Output the [X, Y] coordinate of the center of the cell containing the given text.  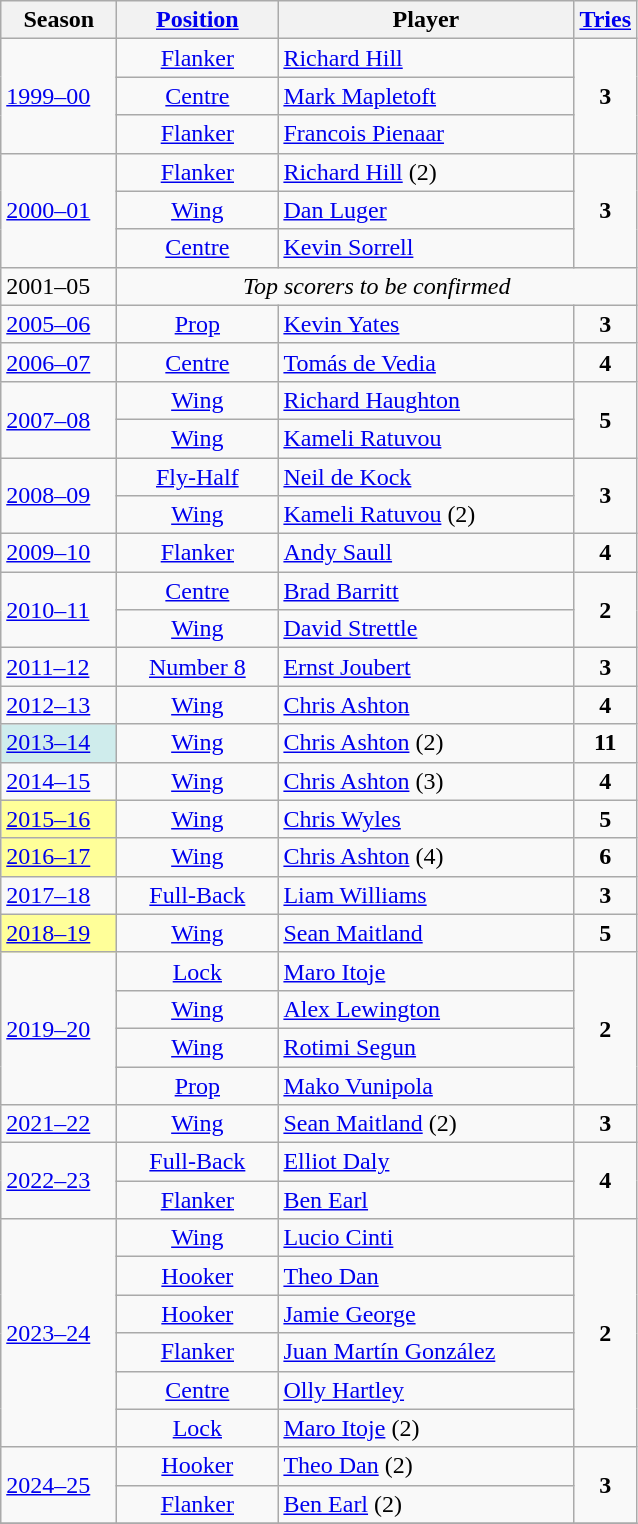
Kameli Ratuvou [426, 438]
Tomás de Vedia [426, 362]
Richard Haughton [426, 400]
Chris Ashton (2) [426, 743]
2014–15 [59, 781]
2010–11 [59, 610]
Rotimi Segun [426, 1047]
Dan Luger [426, 210]
Sean Maitland [426, 933]
2015–16 [59, 819]
2009–10 [59, 553]
Maro Itoje (2) [426, 1428]
Chris Ashton [426, 705]
2018–19 [59, 933]
Mark Mapletoft [426, 96]
Number 8 [198, 667]
Chris Wyles [426, 819]
Fly-Half [198, 477]
Tries [606, 20]
1999–00 [59, 96]
2023–24 [59, 1333]
Season [59, 20]
Player [426, 20]
2011–12 [59, 667]
Position [198, 20]
Francois Pienaar [426, 134]
Theo Dan (2) [426, 1466]
2019–20 [59, 1028]
2021–22 [59, 1124]
Mako Vunipola [426, 1085]
11 [606, 743]
Kameli Ratuvou (2) [426, 515]
Ben Earl (2) [426, 1504]
Richard Hill [426, 58]
2007–08 [59, 419]
2008–09 [59, 496]
Brad Barritt [426, 591]
2022–23 [59, 1181]
Alex Lewington [426, 1009]
2005–06 [59, 324]
Chris Ashton (4) [426, 857]
Kevin Sorrell [426, 248]
Top scorers to be confirmed [377, 286]
Theo Dan [426, 1276]
Lucio Cinti [426, 1238]
2001–05 [59, 286]
2013–14 [59, 743]
Chris Ashton (3) [426, 781]
Liam Williams [426, 895]
Elliot Daly [426, 1162]
Neil de Kock [426, 477]
Olly Hartley [426, 1390]
Sean Maitland (2) [426, 1124]
David Strettle [426, 629]
2006–07 [59, 362]
Juan Martín González [426, 1352]
Jamie George [426, 1314]
Richard Hill (2) [426, 172]
2017–18 [59, 895]
Kevin Yates [426, 324]
2000–01 [59, 210]
Ernst Joubert [426, 667]
Ben Earl [426, 1200]
Andy Saull [426, 553]
2016–17 [59, 857]
2012–13 [59, 705]
2024–25 [59, 1485]
6 [606, 857]
Maro Itoje [426, 971]
